For the text-containing cell, return its midpoint in (x, y) coordinate format. 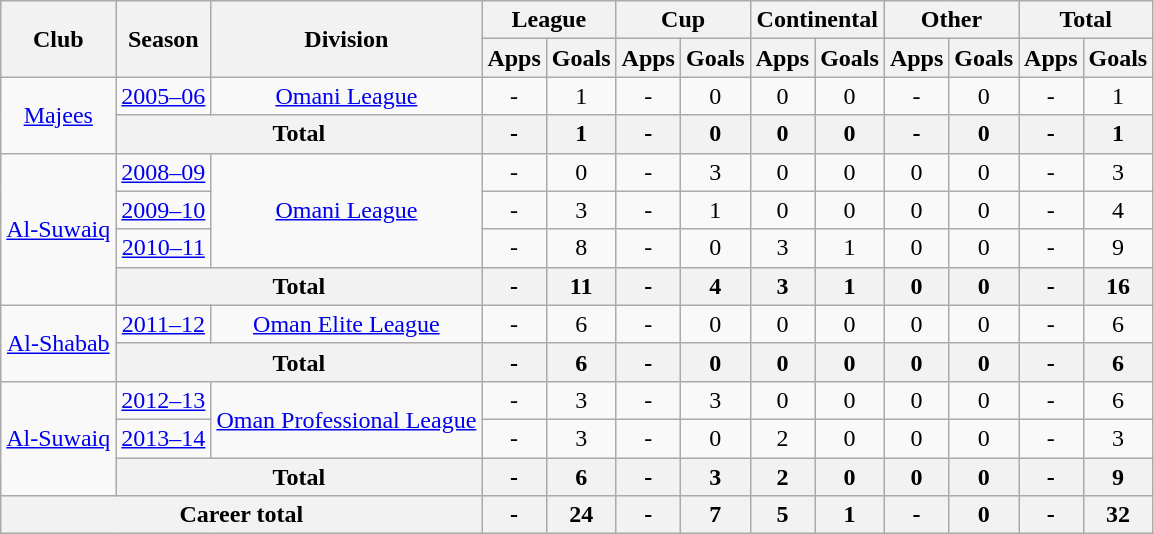
2005–06 (164, 96)
5 (782, 515)
Oman Professional League (346, 419)
League (549, 20)
Club (58, 39)
2009–10 (164, 210)
24 (581, 515)
8 (581, 248)
Majees (58, 115)
Oman Elite League (346, 324)
Continental (817, 20)
2013–14 (164, 438)
32 (1118, 515)
Career total (242, 515)
Division (346, 39)
2011–12 (164, 324)
Cup (683, 20)
7 (715, 515)
Al-Shabab (58, 343)
Season (164, 39)
11 (581, 286)
2012–13 (164, 400)
16 (1118, 286)
2010–11 (164, 248)
2008–09 (164, 172)
Other (951, 20)
